Provide the [x, y] coordinate of the cell's center where the given text is located.  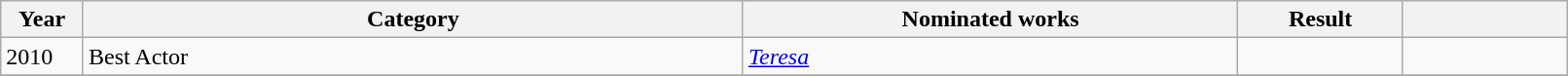
2010 [43, 57]
Year [43, 19]
Nominated works [990, 19]
Category [413, 19]
Teresa [990, 57]
Best Actor [413, 57]
Result [1320, 19]
